From the cell containing the given text, extract its center point as [x, y] coordinate. 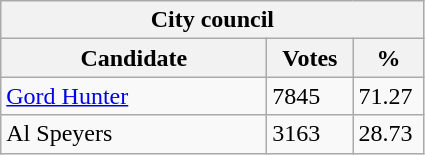
% [388, 58]
Gord Hunter [134, 96]
3163 [310, 134]
City council [212, 20]
Al Speyers [134, 134]
7845 [310, 96]
Candidate [134, 58]
Votes [310, 58]
28.73 [388, 134]
71.27 [388, 96]
